Search for the cell housing the specified text and yield its [x, y] center coordinate. 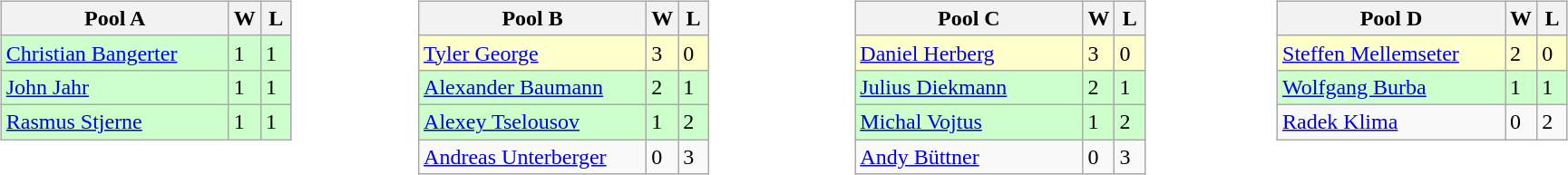
Radek Klima [1391, 122]
Christian Bangerter [114, 53]
Pool B [533, 18]
Tyler George [533, 53]
Andreas Unterberger [533, 157]
Steffen Mellemseter [1391, 53]
Rasmus Stjerne [114, 122]
Daniel Herberg [969, 53]
Julius Diekmann [969, 87]
Pool C [969, 18]
Andy Büttner [969, 157]
Wolfgang Burba [1391, 87]
John Jahr [114, 87]
Pool A [114, 18]
Alexey Tselousov [533, 122]
Pool D [1391, 18]
Alexander Baumann [533, 87]
Michal Vojtus [969, 122]
